Identify which cell holds the provided text, then report its [X, Y] central coordinate. 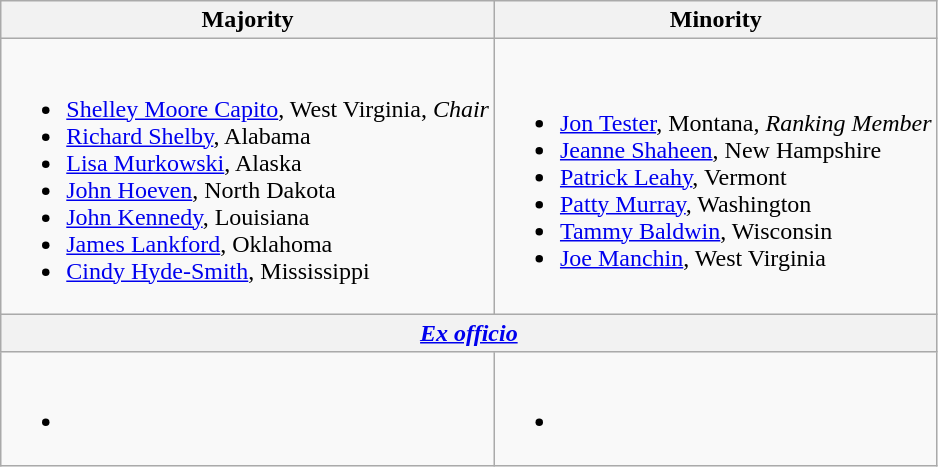
Ex officio [469, 333]
Majority [248, 20]
Minority [716, 20]
